Determine the [X, Y] coordinate at the center of the cell enclosing the given text.  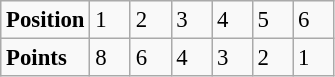
Points [46, 58]
Position [46, 20]
5 [272, 20]
8 [110, 58]
